Scan for the cell matching the given text and deliver its [X, Y] coordinate at center. 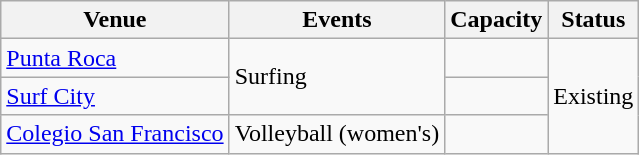
Venue [115, 20]
Events [337, 20]
Volleyball (women's) [337, 134]
Colegio San Francisco [115, 134]
Status [594, 20]
Capacity [496, 20]
Surfing [337, 77]
Existing [594, 96]
Surf City [115, 96]
Punta Roca [115, 58]
